For the text-containing cell, return its midpoint in [X, Y] coordinate format. 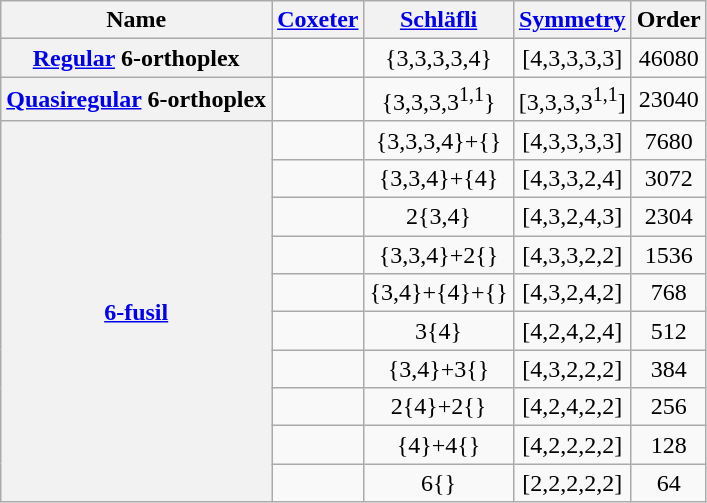
Symmetry [572, 20]
3{4} [438, 331]
{3,4}+{4}+{} [438, 293]
256 [668, 407]
3072 [668, 178]
Schläfli [438, 20]
1536 [668, 255]
Name [136, 20]
Regular 6-orthoplex [136, 58]
64 [668, 483]
[4,3,3,2,4] [572, 178]
128 [668, 445]
23040 [668, 100]
{3,4}+3{} [438, 369]
Quasiregular 6-orthoplex [136, 100]
[4,3,3,2,2] [572, 255]
[3,3,3,31,1] [572, 100]
Coxeter [318, 20]
{3,3,3,4}+{} [438, 140]
[4,2,2,2,2] [572, 445]
[4,2,4,2,4] [572, 331]
[4,3,2,2,2] [572, 369]
{3,3,4}+{4} [438, 178]
[2,2,2,2,2] [572, 483]
512 [668, 331]
{4}+4{} [438, 445]
6-fusil [136, 312]
{3,3,4}+2{} [438, 255]
6{} [438, 483]
2{4}+2{} [438, 407]
[4,3,2,4,2] [572, 293]
2{3,4} [438, 217]
[4,3,2,4,3] [572, 217]
2304 [668, 217]
768 [668, 293]
46080 [668, 58]
7680 [668, 140]
{3,3,3,3,4} [438, 58]
Order [668, 20]
{3,3,3,31,1} [438, 100]
384 [668, 369]
[4,2,4,2,2] [572, 407]
